Detect which cell encompasses the target text, then output its (X, Y) center coordinate. 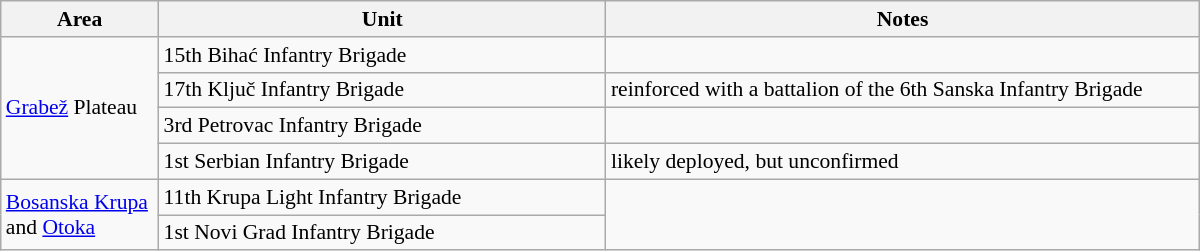
11th Krupa Light Infantry Brigade (382, 197)
Area (80, 19)
15th Bihać Infantry Brigade (382, 55)
likely deployed, but unconfirmed (902, 162)
reinforced with a battalion of the 6th Sanska Infantry Brigade (902, 90)
1st Novi Grad Infantry Brigade (382, 233)
3rd Petrovac Infantry Brigade (382, 126)
17th Ključ Infantry Brigade (382, 90)
Bosanska Krupa and Otoka (80, 214)
1st Serbian Infantry Brigade (382, 162)
Notes (902, 19)
Unit (382, 19)
Grabež Plateau (80, 108)
